Search for the cell housing the specified text and yield its [x, y] center coordinate. 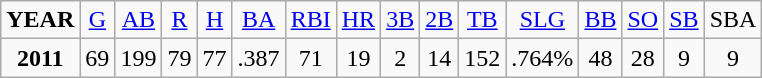
R [180, 20]
SBA [733, 20]
199 [138, 58]
AB [138, 20]
19 [358, 58]
TB [482, 20]
71 [310, 58]
69 [98, 58]
BB [600, 20]
SLG [542, 20]
152 [482, 58]
2011 [40, 58]
SB [684, 20]
79 [180, 58]
H [214, 20]
YEAR [40, 20]
BA [258, 20]
HR [358, 20]
14 [440, 58]
.387 [258, 58]
77 [214, 58]
G [98, 20]
2 [400, 58]
.764% [542, 58]
2B [440, 20]
SO [643, 20]
48 [600, 58]
RBI [310, 20]
3B [400, 20]
28 [643, 58]
